Extract the (x, y) coordinate from the center of the cell holding the provided text.  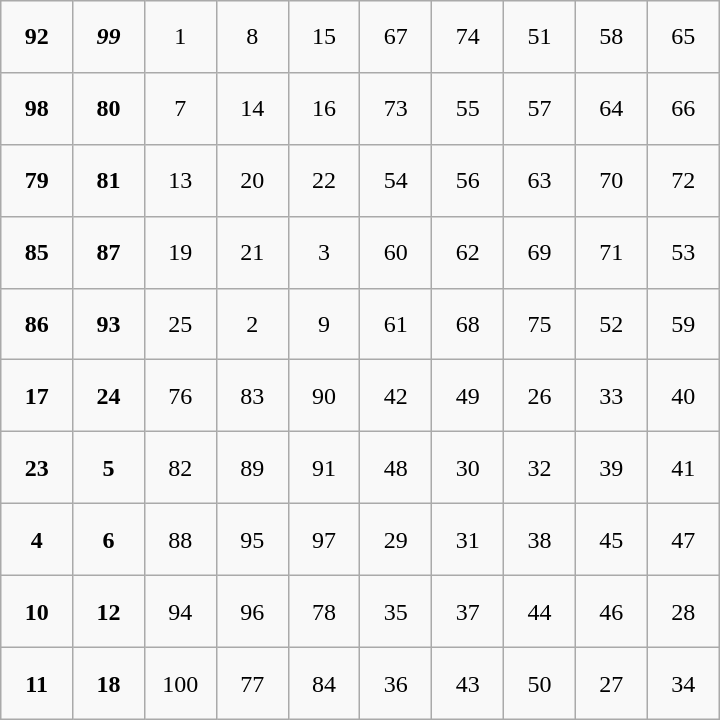
29 (396, 540)
2 (252, 324)
5 (109, 468)
54 (396, 180)
60 (396, 252)
58 (611, 37)
38 (540, 540)
72 (683, 180)
45 (611, 540)
57 (540, 109)
13 (180, 180)
98 (37, 109)
61 (396, 324)
44 (540, 611)
88 (180, 540)
92 (37, 37)
95 (252, 540)
31 (468, 540)
78 (324, 611)
99 (109, 37)
30 (468, 468)
34 (683, 683)
66 (683, 109)
51 (540, 37)
74 (468, 37)
16 (324, 109)
28 (683, 611)
85 (37, 252)
93 (109, 324)
59 (683, 324)
80 (109, 109)
42 (396, 396)
62 (468, 252)
50 (540, 683)
63 (540, 180)
90 (324, 396)
43 (468, 683)
53 (683, 252)
81 (109, 180)
87 (109, 252)
20 (252, 180)
41 (683, 468)
65 (683, 37)
97 (324, 540)
8 (252, 37)
6 (109, 540)
26 (540, 396)
67 (396, 37)
10 (37, 611)
86 (37, 324)
70 (611, 180)
49 (468, 396)
94 (180, 611)
9 (324, 324)
19 (180, 252)
3 (324, 252)
18 (109, 683)
68 (468, 324)
4 (37, 540)
52 (611, 324)
36 (396, 683)
48 (396, 468)
40 (683, 396)
33 (611, 396)
37 (468, 611)
23 (37, 468)
46 (611, 611)
22 (324, 180)
15 (324, 37)
39 (611, 468)
55 (468, 109)
7 (180, 109)
77 (252, 683)
79 (37, 180)
82 (180, 468)
64 (611, 109)
32 (540, 468)
14 (252, 109)
89 (252, 468)
1 (180, 37)
91 (324, 468)
25 (180, 324)
73 (396, 109)
56 (468, 180)
27 (611, 683)
69 (540, 252)
11 (37, 683)
35 (396, 611)
84 (324, 683)
83 (252, 396)
71 (611, 252)
96 (252, 611)
24 (109, 396)
100 (180, 683)
47 (683, 540)
17 (37, 396)
76 (180, 396)
75 (540, 324)
12 (109, 611)
21 (252, 252)
